Search for the cell housing the specified text and yield its [X, Y] center coordinate. 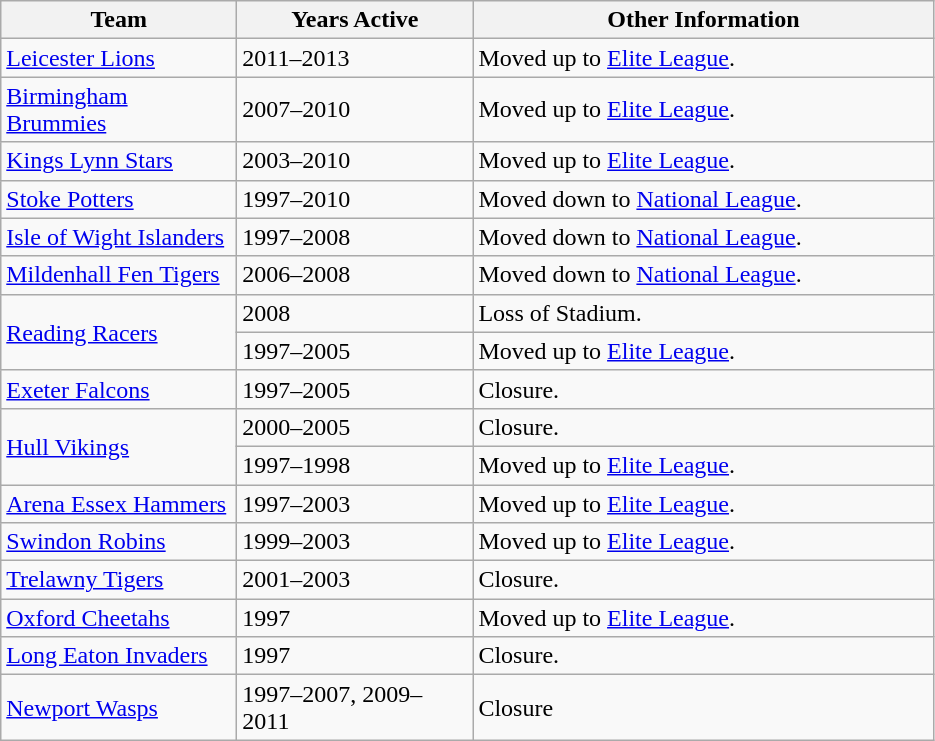
Exeter Falcons [119, 389]
Loss of Stadium. [704, 313]
2003–2010 [355, 161]
Other Information [704, 20]
Years Active [355, 20]
1997–2010 [355, 199]
1999–2003 [355, 542]
Arena Essex Hammers [119, 503]
Mildenhall Fen Tigers [119, 275]
2000–2005 [355, 427]
Kings Lynn Stars [119, 161]
Reading Racers [119, 332]
Team [119, 20]
Closure [704, 708]
2006–2008 [355, 275]
1997–1998 [355, 465]
Newport Wasps [119, 708]
1997–2003 [355, 503]
1997–2008 [355, 237]
2007–2010 [355, 110]
Trelawny Tigers [119, 580]
Leicester Lions [119, 58]
Swindon Robins [119, 542]
Oxford Cheetahs [119, 618]
Long Eaton Invaders [119, 656]
Isle of Wight Islanders [119, 237]
2011–2013 [355, 58]
Stoke Potters [119, 199]
Birmingham Brummies [119, 110]
Hull Vikings [119, 446]
2001–2003 [355, 580]
2008 [355, 313]
1997–2007, 2009–2011 [355, 708]
